Find where the given text appears and provide that cell's center as (x, y) coordinate. 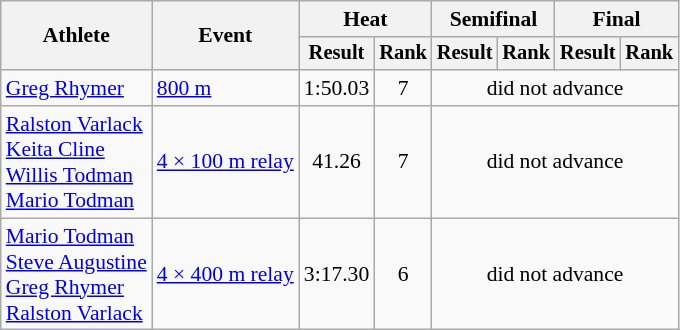
4 × 100 m relay (226, 162)
3:17.30 (336, 274)
800 m (226, 88)
Athlete (76, 36)
Heat (366, 19)
41.26 (336, 162)
Semifinal (494, 19)
6 (403, 274)
Ralston VarlackKeita ClineWillis TodmanMario Todman (76, 162)
Final (616, 19)
4 × 400 m relay (226, 274)
1:50.03 (336, 88)
Greg Rhymer (76, 88)
Event (226, 36)
Mario TodmanSteve AugustineGreg RhymerRalston Varlack (76, 274)
